Return the [X, Y] coordinate for the center point of the cell that contains the specified text.  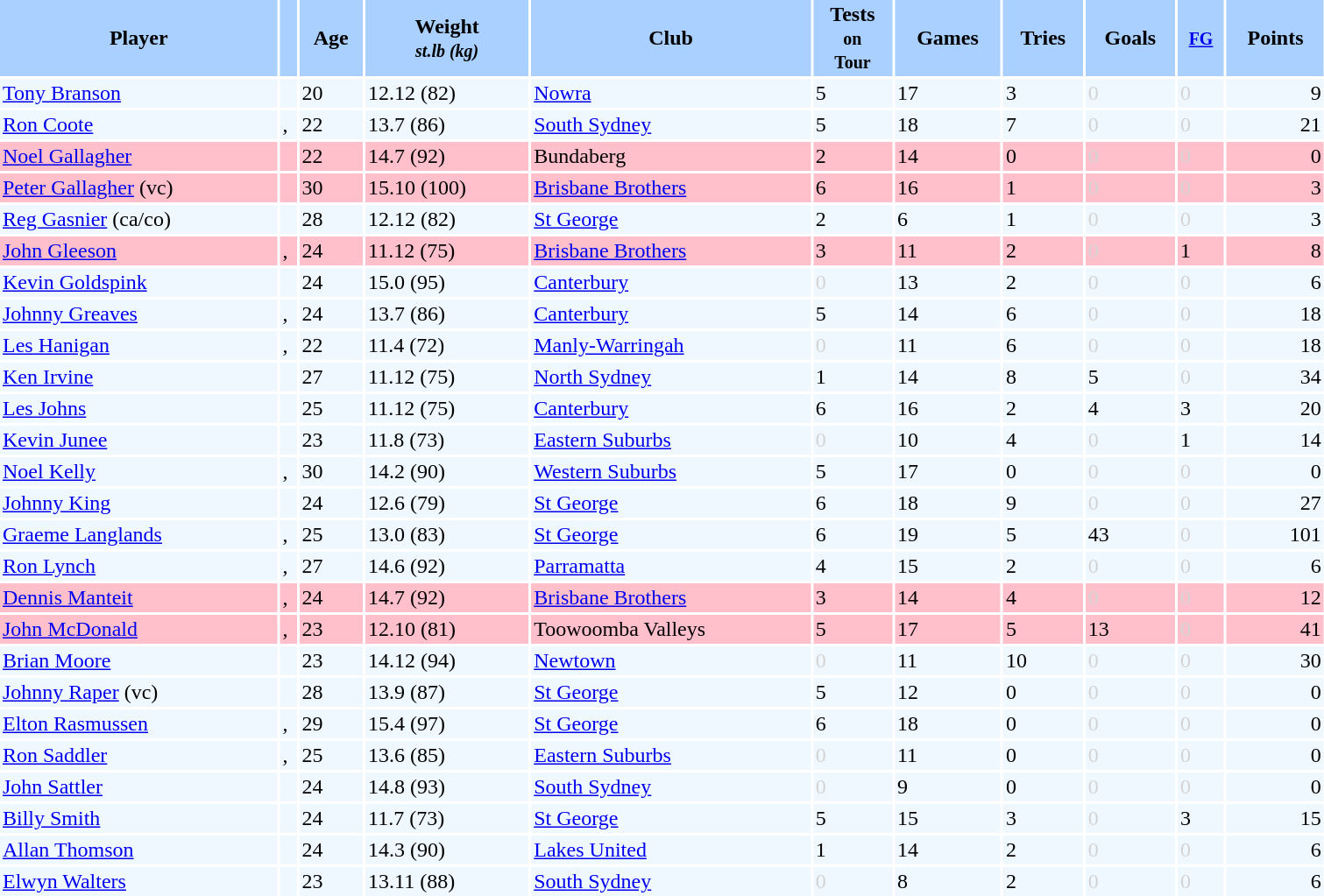
Games [948, 39]
29 [331, 723]
13.0 (83) [447, 534]
Manly-Warringah [671, 345]
14.6 (92) [447, 566]
Toowoomba Valleys [671, 629]
Western Suburbs [671, 471]
Ron Lynch [138, 566]
Lakes United [671, 850]
Bundaberg [671, 156]
15.10 (100) [447, 187]
15.4 (97) [447, 723]
Reg Gasnier (ca/co) [138, 219]
Player [138, 39]
Les Hanigan [138, 345]
Elwyn Walters [138, 881]
Tries [1043, 39]
11.4 (72) [447, 345]
12.6 (79) [447, 503]
14.8 (93) [447, 787]
Ron Saddler [138, 755]
North Sydney [671, 377]
Peter Gallagher (vc) [138, 187]
15.0 (95) [447, 282]
11.8 (73) [447, 440]
43 [1130, 534]
Club [671, 39]
Johnny King [138, 503]
12.10 (81) [447, 629]
Nowra [671, 93]
13.9 (87) [447, 692]
14.3 (90) [447, 850]
11.7 (73) [447, 818]
Tony Branson [138, 93]
TestsonTour [853, 39]
101 [1276, 534]
19 [948, 534]
Parramatta [671, 566]
Noel Kelly [138, 471]
Allan Thomson [138, 850]
Points [1276, 39]
Johnny Raper (vc) [138, 692]
Ron Coote [138, 124]
Dennis Manteit [138, 597]
14.12 (94) [447, 660]
13.11 (88) [447, 881]
Johnny Greaves [138, 314]
Brian Moore [138, 660]
Billy Smith [138, 818]
Kevin Goldspink [138, 282]
John Gleeson [138, 250]
John Sattler [138, 787]
Noel Gallagher [138, 156]
34 [1276, 377]
14.2 (90) [447, 471]
Weightst.lb (kg) [447, 39]
Les Johns [138, 408]
Graeme Langlands [138, 534]
7 [1043, 124]
Newtown [671, 660]
41 [1276, 629]
21 [1276, 124]
Age [331, 39]
13.6 (85) [447, 755]
Ken Irvine [138, 377]
FG [1200, 39]
Kevin Junee [138, 440]
Elton Rasmussen [138, 723]
Goals [1130, 39]
John McDonald [138, 629]
